Detect which cell encompasses the target text, then output its (x, y) center coordinate. 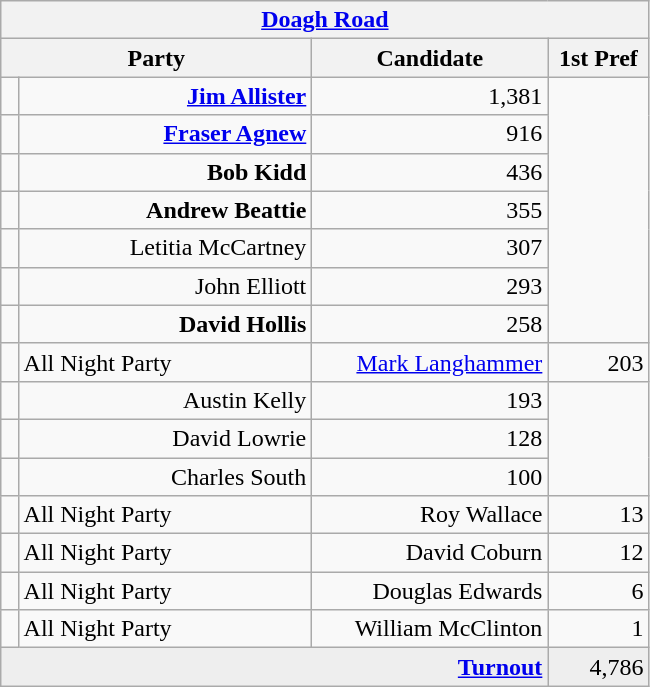
Letitia McCartney (165, 248)
William McClinton (430, 629)
Austin Kelly (165, 400)
128 (430, 438)
355 (430, 210)
193 (430, 400)
1st Pref (598, 58)
David Coburn (430, 553)
John Elliott (165, 286)
1,381 (430, 96)
Mark Langhammer (430, 362)
6 (598, 591)
Roy Wallace (430, 515)
1 (598, 629)
4,786 (598, 667)
Jim Allister (165, 96)
David Hollis (165, 324)
258 (430, 324)
Douglas Edwards (430, 591)
Bob Kidd (165, 172)
Candidate (430, 58)
436 (430, 172)
293 (430, 286)
100 (430, 477)
Fraser Agnew (165, 134)
916 (430, 134)
13 (598, 515)
Party (156, 58)
307 (430, 248)
Charles South (165, 477)
203 (598, 362)
Andrew Beattie (165, 210)
12 (598, 553)
Turnout (274, 667)
Doagh Road (325, 20)
David Lowrie (165, 438)
